Return the (x, y) coordinate for the center point of the cell that contains the specified text.  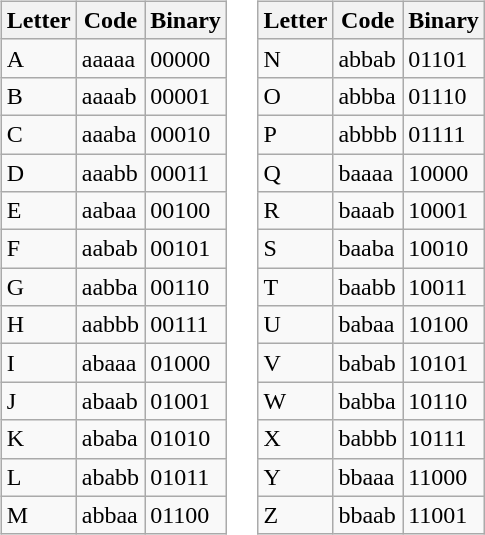
01010 (186, 439)
00111 (186, 325)
aabaa (110, 211)
abbba (368, 96)
00010 (186, 134)
10010 (444, 249)
00100 (186, 211)
00001 (186, 96)
babaa (368, 325)
aaaab (110, 96)
01101 (444, 58)
K (38, 439)
aabab (110, 249)
N (296, 58)
11000 (444, 477)
bbaab (368, 515)
01110 (444, 96)
A (38, 58)
E (38, 211)
aabba (110, 287)
abaab (110, 401)
babba (368, 401)
00110 (186, 287)
S (296, 249)
00011 (186, 173)
F (38, 249)
baaab (368, 211)
L (38, 477)
00101 (186, 249)
00000 (186, 58)
U (296, 325)
C (38, 134)
01011 (186, 477)
bbaaa (368, 477)
Z (296, 515)
baaaa (368, 173)
10101 (444, 363)
aaaaa (110, 58)
01000 (186, 363)
X (296, 439)
W (296, 401)
baaba (368, 249)
10100 (444, 325)
R (296, 211)
10001 (444, 211)
11001 (444, 515)
B (38, 96)
D (38, 173)
Q (296, 173)
ababa (110, 439)
10110 (444, 401)
O (296, 96)
10111 (444, 439)
babbb (368, 439)
baabb (368, 287)
H (38, 325)
G (38, 287)
babab (368, 363)
T (296, 287)
aabbb (110, 325)
10000 (444, 173)
aaaba (110, 134)
abbab (368, 58)
Y (296, 477)
ababb (110, 477)
abbaa (110, 515)
abbbb (368, 134)
J (38, 401)
aaabb (110, 173)
10011 (444, 287)
M (38, 515)
V (296, 363)
01001 (186, 401)
01111 (444, 134)
I (38, 363)
01100 (186, 515)
P (296, 134)
abaaa (110, 363)
